Return the (x, y) coordinate for the center point of the cell that contains the specified text.  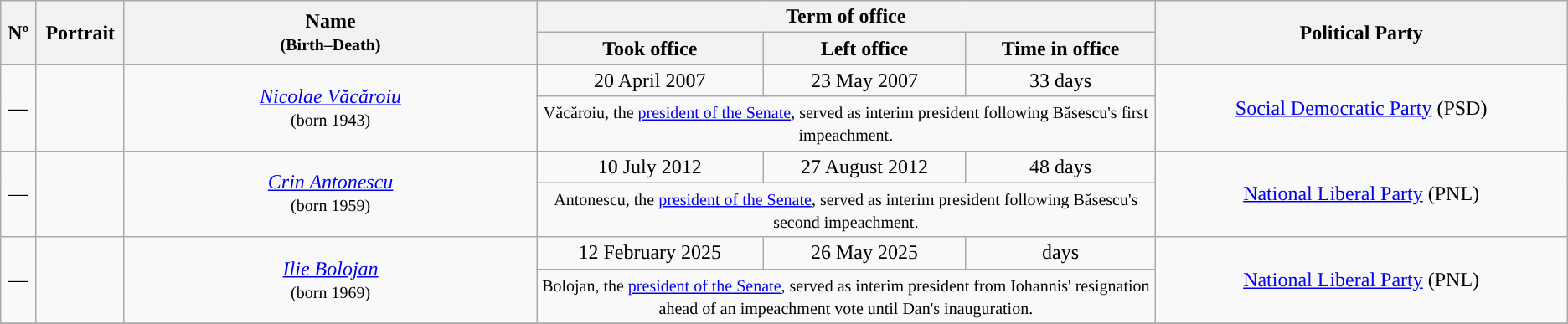
Took office (650, 49)
days (1060, 253)
Political Party (1361, 33)
Ilie Bolojan(born 1969) (330, 280)
Crin Antonescu(born 1959) (330, 194)
Left office (864, 49)
Term of office (846, 17)
Antonescu, the president of the Senate, served as interim president following Băsescu's second impeachment. (846, 209)
27 August 2012 (864, 167)
Văcăroiu, the president of the Senate, served as interim president following Băsescu's first impeachment. (846, 124)
Time in office (1060, 49)
23 May 2007 (864, 80)
Nicolae Văcăroiu(born 1943) (330, 107)
Social Democratic Party (PSD) (1361, 107)
Portrait (80, 33)
Name(Birth–Death) (330, 33)
10 July 2012 (650, 167)
Nº (18, 33)
33 days (1060, 80)
Bolojan, the president of the Senate, served as interim president from Iohannis' resignation ahead of an impeachment vote until Dan's inauguration. (846, 296)
26 May 2025 (864, 253)
12 February 2025 (650, 253)
48 days (1060, 167)
20 April 2007 (650, 80)
